Provide the [x, y] coordinate of the cell's center where the given text is located.  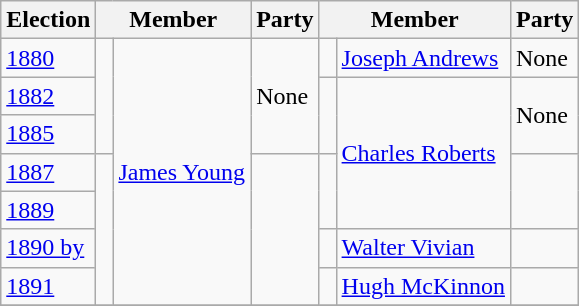
1887 [48, 172]
Joseph Andrews [423, 58]
1882 [48, 96]
1880 [48, 58]
Election [48, 20]
1891 [48, 286]
Charles Roberts [423, 153]
Hugh McKinnon [423, 286]
1889 [48, 210]
1890 by [48, 248]
James Young [182, 172]
1885 [48, 134]
Walter Vivian [423, 248]
